Return the (X, Y) coordinate for the center point of the cell that contains the specified text.  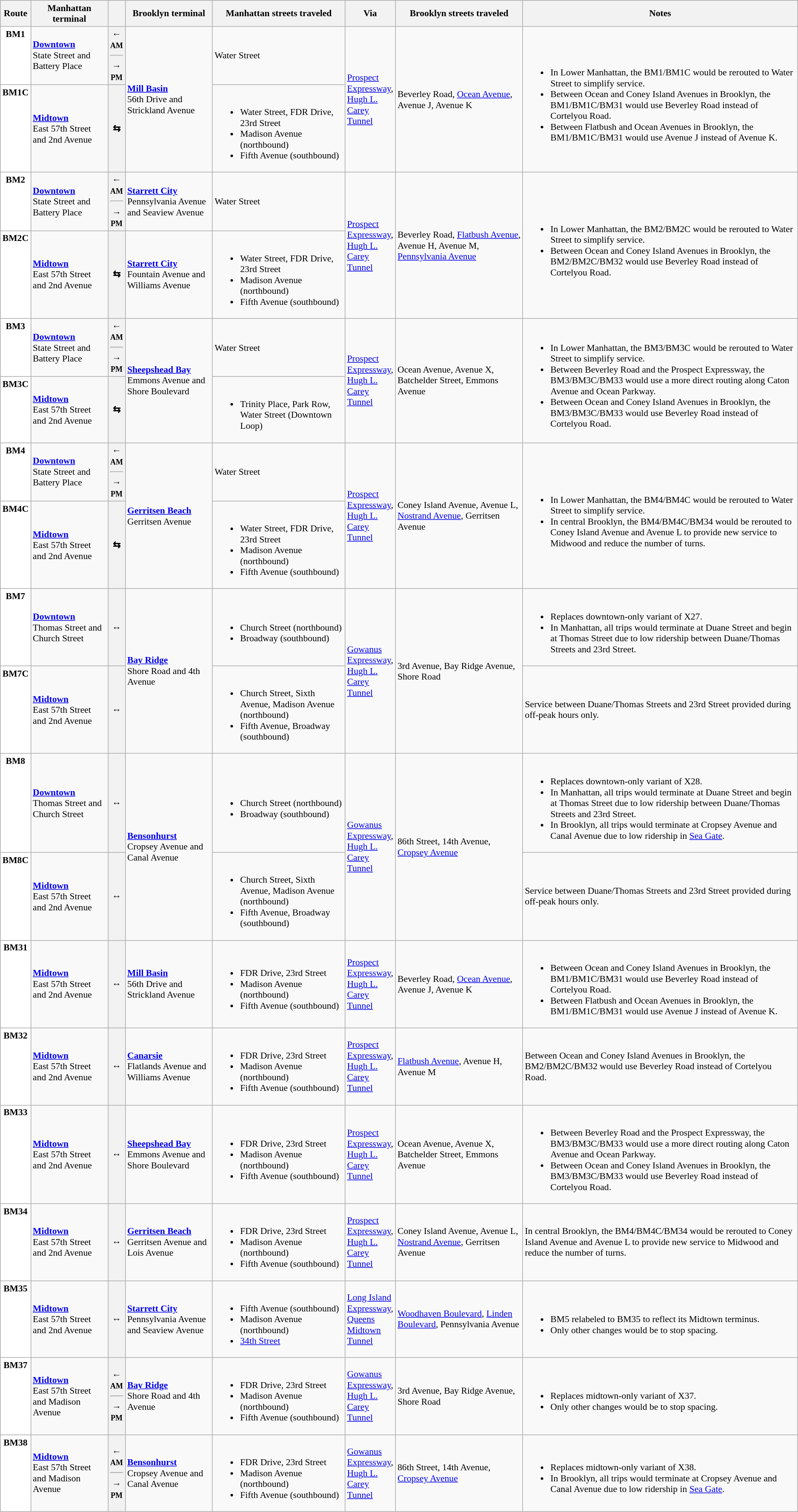
BM31 (15, 984)
BM32 (15, 1067)
BM4C (15, 545)
Replaces midtown-only variant of X37.Only other changes would be to stop spacing. (660, 1397)
Fifth Avenue (southbound)Madison Avenue (northbound)34th Street (278, 1319)
Replaces midtown-only variant of X38.In Brooklyn, all trips would terminate at Cropsey Avenue and Canal Avenue due to low ridership in Sea Gate. (660, 1473)
BM4 (15, 472)
Brooklyn streets traveled (459, 14)
Trinity Place, Park Row, Water Street (Downtown Loop) (278, 410)
Flatbush Avenue, Avenue H, Avenue M (459, 1067)
Via (370, 14)
BM7 (15, 628)
BM8C (15, 896)
BM1C (15, 129)
Manhattan streets traveled (278, 14)
BM38 (15, 1473)
Between Ocean and Coney Island Avenues in Brooklyn, the BM2/BM2C/BM32 would use Beverley Road instead of Cortelyou Road. (660, 1067)
BM7C (15, 710)
BM35 (15, 1319)
Brooklyn terminal (169, 14)
BM8 (15, 803)
Gerritsen BeachGerritsen Avenue and Lois Avenue (169, 1242)
Woodhaven Boulevard, Linden Boulevard, Pennsylvania Avenue (459, 1319)
Route (15, 14)
CanarsieFlatlands Avenue and Williams Avenue (169, 1067)
Gerritsen BeachGerritsen Avenue (169, 516)
BM3C (15, 410)
BM1 (15, 55)
Notes (660, 14)
BM2C (15, 275)
Beverley Road, Flatbush Avenue, Avenue H, Avenue M, Pennsylvania Avenue (459, 245)
BM2 (15, 202)
BM3 (15, 347)
BM5 relabeled to BM35 to reflect its Midtown terminus.Only other changes would be to stop spacing. (660, 1319)
BM33 (15, 1154)
BM37 (15, 1397)
Manhattan terminal (69, 14)
Starrett CityFountain Avenue and Williams Avenue (169, 275)
Long Island Expressway, Queens Midtown Tunnel (370, 1319)
BM34 (15, 1242)
